From the cell containing the given text, extract its center point as (x, y) coordinate. 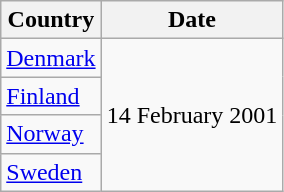
Denmark (51, 58)
Norway (51, 134)
Country (51, 20)
Finland (51, 96)
Date (192, 20)
14 February 2001 (192, 115)
Sweden (51, 172)
